Identify which cell holds the provided text, then report its [X, Y] central coordinate. 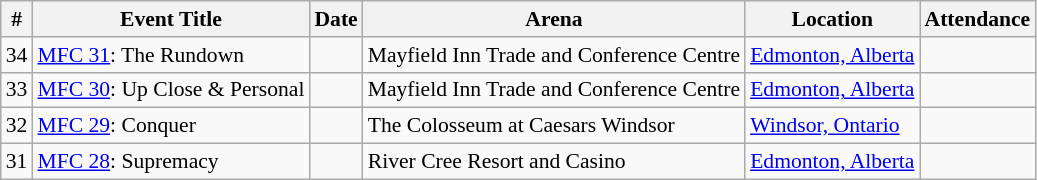
34 [17, 55]
Date [336, 19]
Event Title [170, 19]
Windsor, Ontario [832, 126]
Arena [554, 19]
33 [17, 90]
River Cree Resort and Casino [554, 162]
# [17, 19]
MFC 28: Supremacy [170, 162]
Attendance [978, 19]
The Colosseum at Caesars Windsor [554, 126]
MFC 29: Conquer [170, 126]
MFC 31: The Rundown [170, 55]
32 [17, 126]
MFC 30: Up Close & Personal [170, 90]
31 [17, 162]
Location [832, 19]
